Extract the (X, Y) coordinate from the center of the cell holding the provided text.  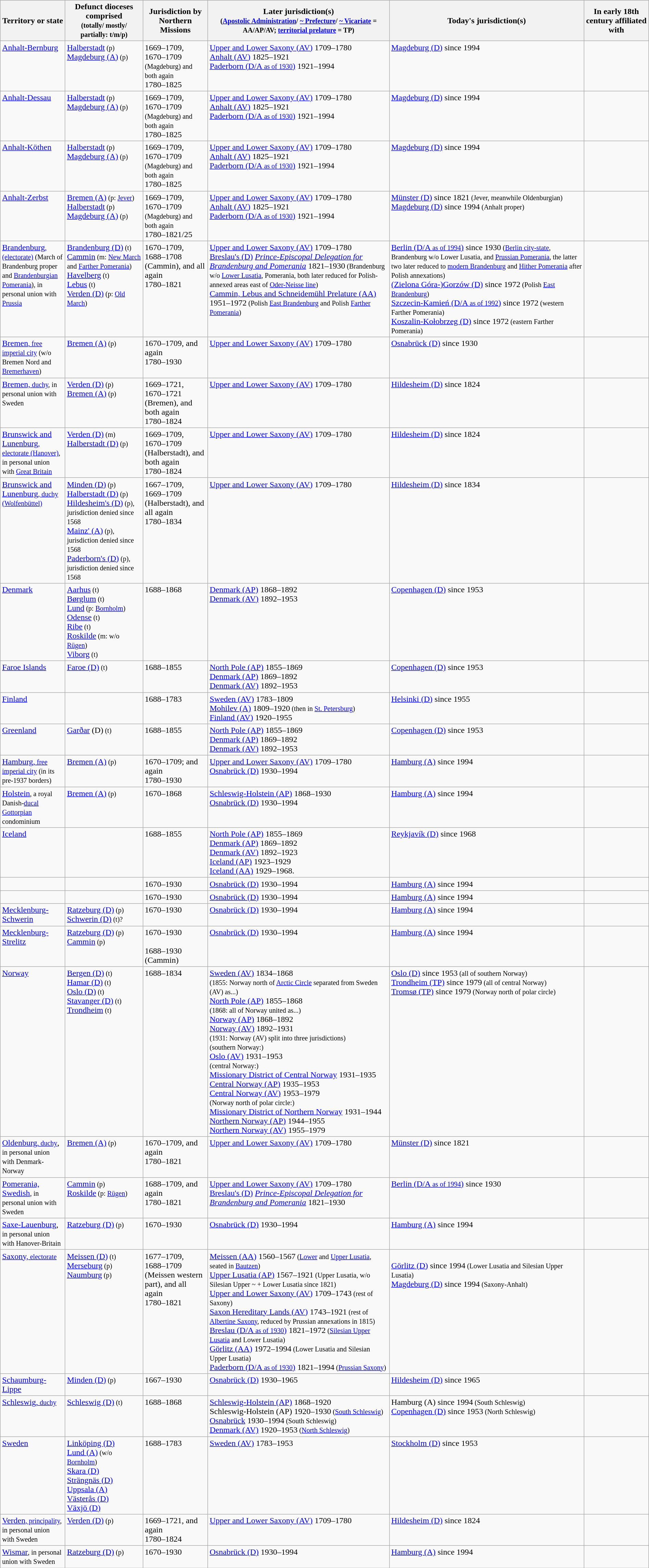
1669–1709, 1670–1709 (Magdeburg) and both again 1780–1821/25 (175, 216)
Anhalt-Zerbst (33, 216)
Saxe-Lauenburg, in personal union with Hanover-Britain (33, 1234)
Brandenburg (D) (t)Cammin (m: New March and Farther Pomerania)Havelberg (t)Lebus (t)Verden (D) (p: Old March) (104, 289)
1670–1709, and again1780–1821 (175, 1157)
Anhalt-Bernburg (33, 66)
Bremen, free imperial city (w/o Bremen Nord and Bremerhaven) (33, 357)
Saxony, electorate (33, 1311)
Bergen (D) (t)Hamar (D) (t)Oslo (D) (t)Stavanger (D) (t)Trondheim (t) (104, 1052)
Aarhus (t)Børglum (t)Lund (p: Bornholm)Odense (t)Ribe (t)Roskilde (m: w/o Rügen)Viborg (t) (104, 622)
Brunswick and Lunenburg, electorate (Hanover), in personal union with Great Britain (33, 453)
Denmark (AP) 1868–1892Denmark (AV) 1892–1953 (298, 622)
Hildesheim (D) since 1834 (486, 530)
Osnabrück (D) since 1930 (486, 357)
Münster (D) since 1821 (486, 1157)
Minden (D) (p) (104, 1384)
Verden (D) (p)Bremen (A) (p) (104, 403)
Schleswig (D) (t) (104, 1416)
Sweden (AV) 1783–1809Mohilev (A) 1809–1920 (then in St. Petersburg)Finland (AV) 1920–1955 (298, 708)
Later jurisdiction(s)(Apostolic Administration/ ~ Prefecture/ ~ Vicariate = AA/AP/AV; territorial prelature = TP) (298, 21)
Görlitz (D) since 1994 (Lower Lusatia and Silesian Upper Lusatia)Magdeburg (D) since 1994 (Saxony-Anhalt) (486, 1311)
Faroe (D) (t) (104, 676)
1688–1834 (175, 1052)
Territory or state (33, 21)
Schleswig, duchy (33, 1416)
1669–1721, 1670–1721 (Bremen), and both again 1780–1824 (175, 403)
Brunswick and Lunenburg, duchy (Wolfenbüttel) (33, 530)
1688–1709, and again1780–1821 (175, 1197)
Helsinki (D) since 1955 (486, 708)
Norway (33, 1052)
Wismar, in personal union with Sweden (33, 1557)
Anhalt-Köthen (33, 166)
Brandenburg, (electorate) (March of Brandenburg proper and Brandenburgian Pomerania), in personal union with Prussia (33, 289)
Bremen, duchy, in personal union with Sweden (33, 403)
Schaumburg-Lippe (33, 1384)
Osnabrück (D) 1930–1965 (298, 1384)
1670–1709, and again 1780–1930 (175, 357)
Münster (D) since 1821 (Jever, meanwhile Oldenburgian)Magdeburg (D) since 1994 (Anhalt proper) (486, 216)
Hamburg (A) since 1994 (South Schleswig)Copenhagen (D) since 1953 (North Schleswig) (486, 1416)
Garðar (D) (t) (104, 740)
Anhalt-Dessau (33, 116)
Hamburg, free imperial city (in its pre-1937 borders) (33, 771)
Verden (D) (m)Halberstadt (D) (p) (104, 453)
Iceland (33, 853)
Mecklenburg-Schwerin (33, 915)
Stockholm (D) since 1953 (486, 1475)
1670–1868 (175, 807)
1677–1709, 1688–1709 (Meissen western part), and all again 1780–1821 (175, 1311)
Bremen (A) (p: Jever)Halberstadt (p)Magdeburg (A) (p) (104, 216)
Upper and Lower Saxony (AV) 1709–1780Osnabrück (D) 1930–1994 (298, 771)
Cammin (p)Roskilde (p: Rügen) (104, 1197)
Berlin (D/A as of 1994) since 1930 (486, 1197)
Sweden (AV) 1783–1953 (298, 1475)
Pomerania, Swedish, in personal union with Sweden (33, 1197)
North Pole (AP) 1855–1869Denmark (AP) 1869–1892Denmark (AV) 1892–1923Iceland (AP) 1923–1929Iceland (AA) 1929–1968. (298, 853)
Schleswig-Holstein (AP) 1868–1930Osnabrück (D) 1930–1994 (298, 807)
1670–1709, 1688–1708 (Cammin), and all again 1780–1821 (175, 289)
Today's jurisdiction(s) (486, 21)
1667–1709, 1669–1709 (Halberstadt), and all again1780–1834 (175, 530)
Sweden (33, 1475)
1667–1930 (175, 1384)
Verden (D) (p) (104, 1530)
Hildesheim (D) since 1965 (486, 1384)
1670–19301688–1930 (Cammin) (175, 946)
Jurisdiction by Northern Missions (175, 21)
1670–1709; and again1780–1930 (175, 771)
Upper and Lower Saxony (AV) 1709–1780Breslau's (D) Prince-Episcopal Delegation for Brandenburg and Pomerania 1821–1930 (298, 1197)
Linköping (D)Lund (A) (w/o Bornholm)Skara (D)Strängnäs (D)Uppsala (A)Västerås (D)Växjö (D) (104, 1475)
1669–1721, and again 1780–1824 (175, 1530)
Ratzeburg (D) (p)Cammin (p) (104, 946)
Verden, principality, in personal union with Sweden (33, 1530)
1669–1709, 1670–1709 (Halberstadt), and both again 1780–1824 (175, 453)
Faroe Islands (33, 676)
Reykjavík (D) since 1968 (486, 853)
Holstein, a royal Danish-ducal Gottorpian condominium (33, 807)
Oslo (D) since 1953 (all of southern Norway)Trondheim (TP) since 1979 (all of central Norway)Tromsø (TP) since 1979 (Norway north of polar circle) (486, 1052)
Finland (33, 708)
Defunct dioceses comprised(totally/ mostly/ partially: t/m/p) (104, 21)
Ratzeburg (D) (p)Schwerin (D) (t)? (104, 915)
Mecklenburg-Strelitz (33, 946)
In early 18th century affiliated with (616, 21)
Greenland (33, 740)
Oldenburg, duchy, in personal union with Denmark-Norway (33, 1157)
Meissen (D) (t)Merseburg (p)Naumburg (p) (104, 1311)
Denmark (33, 622)
